Identify which cell holds the provided text, then report its (X, Y) central coordinate. 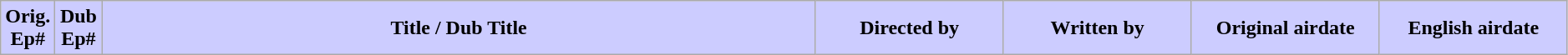
Original airdate (1285, 28)
Dub Ep# (79, 28)
Written by (1098, 28)
Directed by (909, 28)
English airdate (1474, 28)
Orig. Ep# (28, 28)
Title / Dub Title (459, 28)
